Provide the [x, y] coordinate of the cell's center where the given text is located.  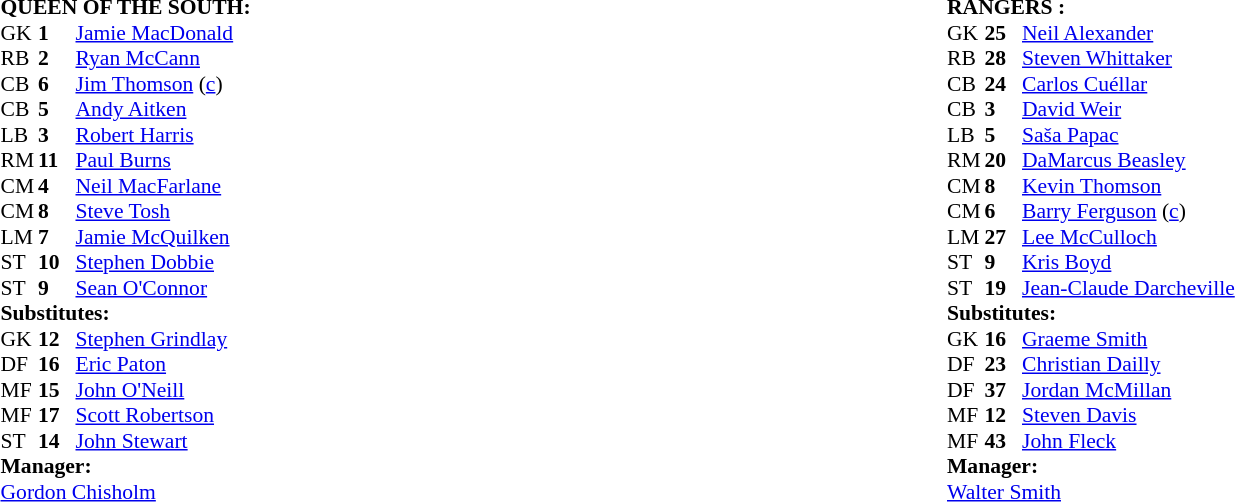
David Weir [1128, 109]
15 [57, 390]
Jamie McQuilken [164, 237]
25 [1003, 33]
43 [1003, 441]
27 [1003, 237]
Steven Whittaker [1128, 59]
2 [57, 59]
Stephen Dobbie [164, 263]
Jean-Claude Darcheville [1128, 288]
Andy Aitken [164, 109]
Kevin Thomson [1128, 186]
Jamie MacDonald [164, 33]
20 [1003, 161]
19 [1003, 288]
Robert Harris [164, 135]
14 [57, 441]
Carlos Cuéllar [1128, 84]
John Stewart [164, 441]
10 [57, 263]
Ryan McCann [164, 59]
Stephen Grindlay [164, 339]
28 [1003, 59]
17 [57, 415]
4 [57, 186]
Steven Davis [1128, 415]
11 [57, 161]
Steve Tosh [164, 211]
Sean O'Connor [164, 288]
Saša Papac [1128, 135]
Christian Dailly [1128, 365]
1 [57, 33]
Graeme Smith [1128, 339]
Eric Paton [164, 365]
Scott Robertson [164, 415]
37 [1003, 390]
Barry Ferguson (c) [1128, 211]
John Fleck [1128, 441]
23 [1003, 365]
Jim Thomson (c) [164, 84]
DaMarcus Beasley [1128, 161]
Jordan McMillan [1128, 390]
John O'Neill [164, 390]
Neil MacFarlane [164, 186]
24 [1003, 84]
Kris Boyd [1128, 263]
Paul Burns [164, 161]
7 [57, 237]
Lee McCulloch [1128, 237]
Neil Alexander [1128, 33]
